Determine the (X, Y) coordinate at the center of the cell enclosing the given text.  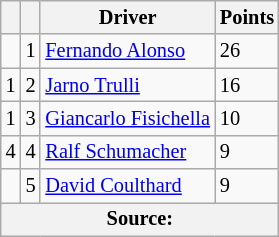
Fernando Alonso (127, 51)
Points (247, 17)
10 (247, 118)
3 (31, 118)
5 (31, 186)
Source: (140, 219)
Driver (127, 17)
26 (247, 51)
Giancarlo Fisichella (127, 118)
Ralf Schumacher (127, 152)
David Coulthard (127, 186)
2 (31, 85)
16 (247, 85)
Jarno Trulli (127, 85)
